Provide the (X, Y) coordinate of the cell's center where the given text is located.  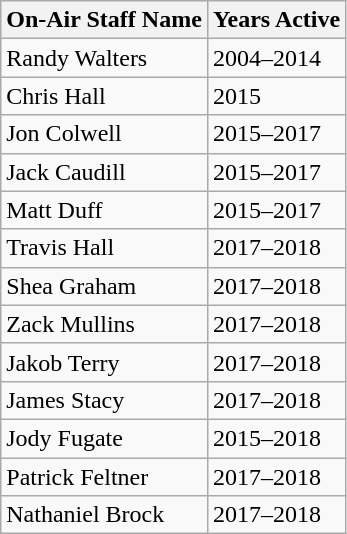
Jakob Terry (104, 362)
Randy Walters (104, 58)
Jody Fugate (104, 438)
Jon Colwell (104, 134)
Matt Duff (104, 210)
Chris Hall (104, 96)
Shea Graham (104, 286)
On-Air Staff Name (104, 20)
Years Active (276, 20)
Jack Caudill (104, 172)
2015–2018 (276, 438)
2015 (276, 96)
Nathaniel Brock (104, 515)
2004–2014 (276, 58)
James Stacy (104, 400)
Patrick Feltner (104, 477)
Travis Hall (104, 248)
Zack Mullins (104, 324)
